Return the (x, y) coordinate for the center point of the cell that contains the specified text.  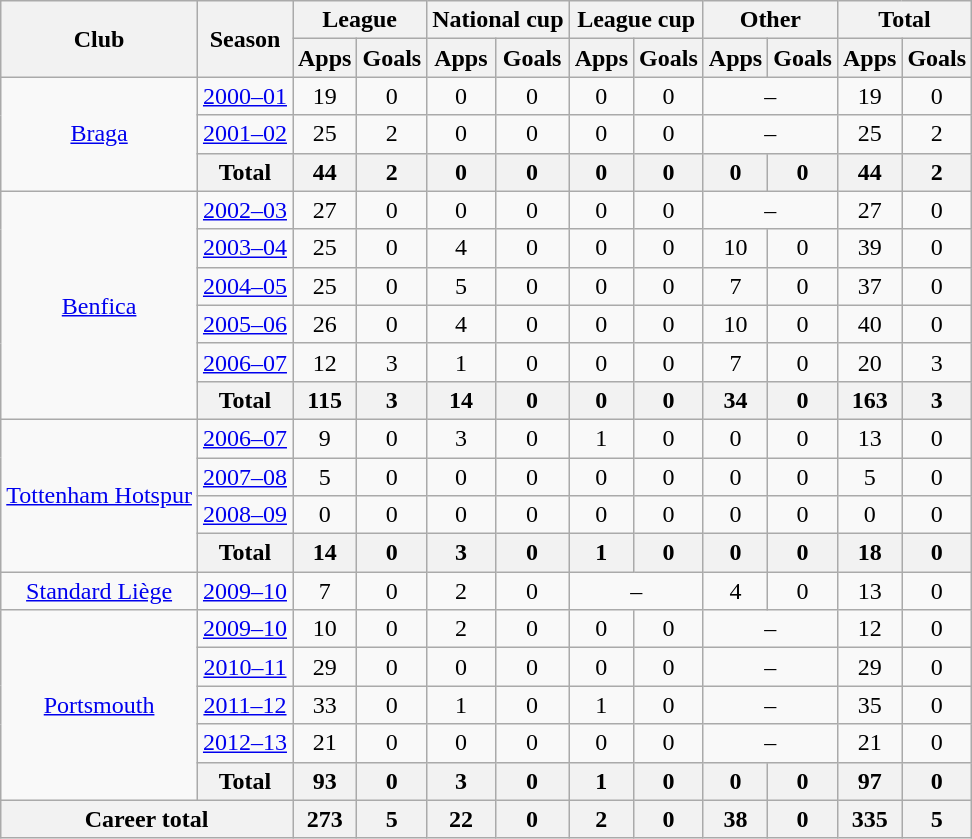
97 (869, 781)
115 (324, 400)
League (359, 20)
2012–13 (244, 743)
Portsmouth (100, 705)
40 (869, 324)
Standard Liège (100, 591)
2005–06 (244, 324)
26 (324, 324)
Career total (147, 819)
2008–09 (244, 515)
163 (869, 400)
2007–08 (244, 477)
2004–05 (244, 286)
93 (324, 781)
Braga (100, 134)
33 (324, 705)
20 (869, 362)
37 (869, 286)
273 (324, 819)
Club (100, 39)
9 (324, 438)
Season (244, 39)
2002–03 (244, 210)
335 (869, 819)
2000–01 (244, 96)
34 (735, 400)
Benfica (100, 305)
22 (461, 819)
35 (869, 705)
National cup (498, 20)
2003–04 (244, 248)
2001–02 (244, 134)
39 (869, 248)
League cup (636, 20)
2010–11 (244, 667)
Tottenham Hotspur (100, 495)
18 (869, 553)
38 (735, 819)
2011–12 (244, 705)
Other (770, 20)
